Return the (x, y) coordinate for the center point of the cell that contains the specified text.  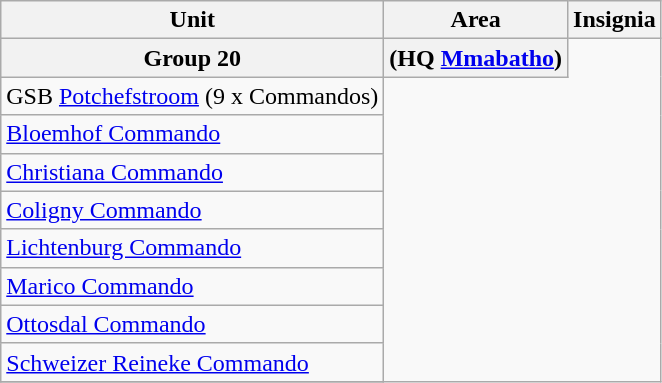
Marico Commando (192, 286)
Unit (192, 20)
Bloemhof Commando (192, 134)
Christiana Commando (192, 172)
Schweizer Reineke Commando (192, 362)
Lichtenburg Commando (192, 248)
(HQ Mmabatho) (476, 58)
Insignia (615, 20)
Area (476, 20)
Ottosdal Commando (192, 324)
GSB Potchefstroom (9 x Commandos) (192, 96)
Group 20 (192, 58)
Coligny Commando (192, 210)
